Detect which cell encompasses the target text, then output its (X, Y) center coordinate. 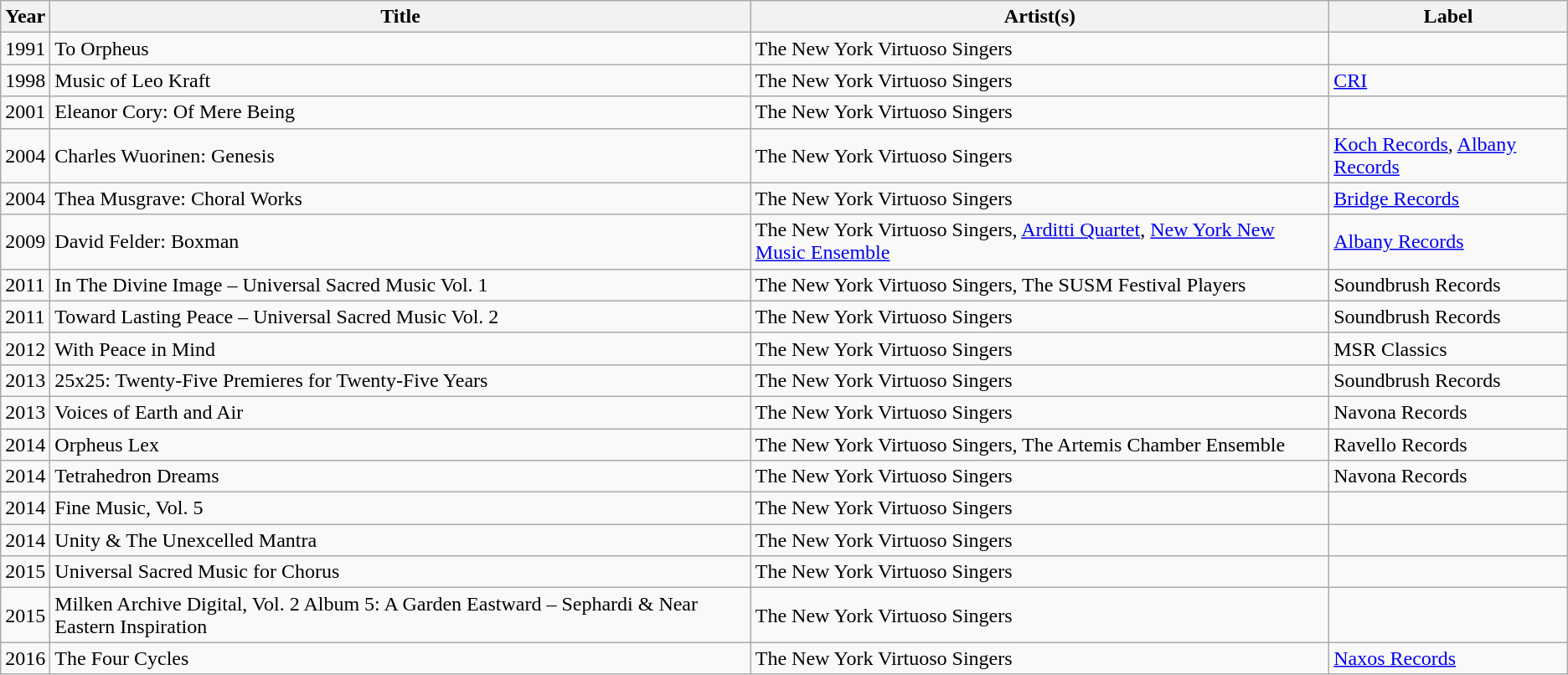
In The Divine Image – Universal Sacred Music Vol. 1 (400, 285)
CRI (1449, 80)
Thea Musgrave: Choral Works (400, 198)
Title (400, 17)
2001 (25, 112)
Label (1449, 17)
2009 (25, 241)
Bridge Records (1449, 198)
The New York Virtuoso Singers, Arditti Quartet, New York New Music Ensemble (1039, 241)
Universal Sacred Music for Chorus (400, 572)
Koch Records, Albany Records (1449, 156)
2012 (25, 348)
Voices of Earth and Air (400, 412)
Naxos Records (1449, 658)
With Peace in Mind (400, 348)
Unity & The Unexcelled Mantra (400, 540)
Eleanor Cory: Of Mere Being (400, 112)
Artist(s) (1039, 17)
To Orpheus (400, 49)
Albany Records (1449, 241)
Orpheus Lex (400, 445)
2016 (25, 658)
1998 (25, 80)
Tetrahedron Dreams (400, 477)
Fine Music, Vol. 5 (400, 508)
Charles Wuorinen: Genesis (400, 156)
The Four Cycles (400, 658)
The New York Virtuoso Singers, The SUSM Festival Players (1039, 285)
Toward Lasting Peace – Universal Sacred Music Vol. 2 (400, 317)
Milken Archive Digital, Vol. 2 Album 5: A Garden Eastward – Sephardi & Near Eastern Inspiration (400, 615)
The New York Virtuoso Singers, The Artemis Chamber Ensemble (1039, 445)
Music of Leo Kraft (400, 80)
1991 (25, 49)
Year (25, 17)
25x25: Twenty-Five Premieres for Twenty-Five Years (400, 380)
Ravello Records (1449, 445)
David Felder: Boxman (400, 241)
MSR Classics (1449, 348)
